Determine the (X, Y) coordinate at the center of the cell enclosing the given text.  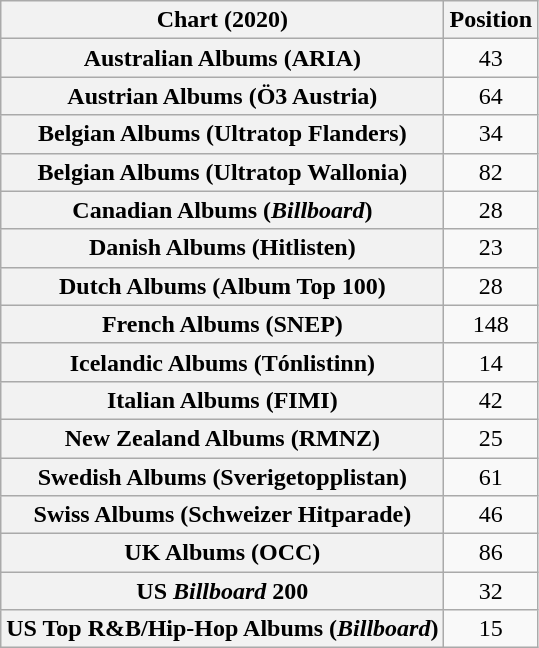
148 (491, 324)
Austrian Albums (Ö3 Austria) (222, 96)
Dutch Albums (Album Top 100) (222, 286)
15 (491, 629)
Australian Albums (ARIA) (222, 58)
Belgian Albums (Ultratop Flanders) (222, 134)
Danish Albums (Hitlisten) (222, 248)
Icelandic Albums (Tónlistinn) (222, 362)
US Top R&B/Hip-Hop Albums (Billboard) (222, 629)
82 (491, 172)
Italian Albums (FIMI) (222, 400)
43 (491, 58)
Position (491, 20)
Swiss Albums (Schweizer Hitparade) (222, 515)
46 (491, 515)
New Zealand Albums (RMNZ) (222, 438)
86 (491, 553)
US Billboard 200 (222, 591)
Swedish Albums (Sverigetopplistan) (222, 477)
UK Albums (OCC) (222, 553)
Belgian Albums (Ultratop Wallonia) (222, 172)
23 (491, 248)
French Albums (SNEP) (222, 324)
34 (491, 134)
14 (491, 362)
Chart (2020) (222, 20)
64 (491, 96)
42 (491, 400)
61 (491, 477)
Canadian Albums (Billboard) (222, 210)
25 (491, 438)
32 (491, 591)
